Detect which cell encompasses the target text, then output its [X, Y] center coordinate. 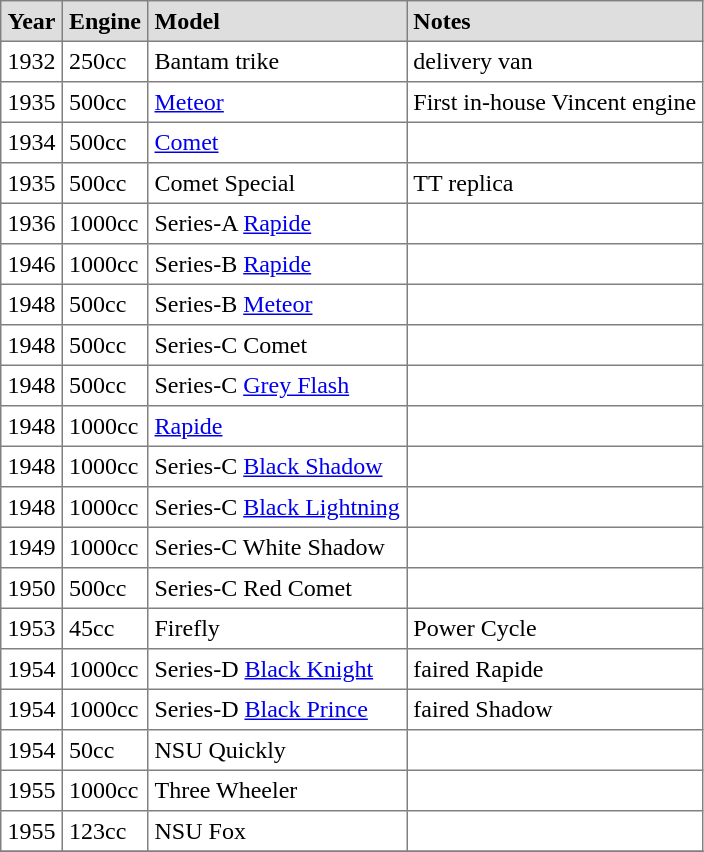
NSU Fox [278, 831]
1953 [32, 628]
Series-D Black Knight [278, 669]
Firefly [278, 628]
Power Cycle [555, 628]
123cc [105, 831]
1946 [32, 264]
Series-D Black Prince [278, 709]
faired Shadow [555, 709]
NSU Quickly [278, 750]
Notes [555, 21]
Year [32, 21]
1934 [32, 142]
First in-house Vincent engine [555, 102]
Three Wheeler [278, 790]
Series-B Meteor [278, 304]
Comet Special [278, 183]
250cc [105, 61]
50cc [105, 750]
Series-C White Shadow [278, 547]
Bantam trike [278, 61]
Series-A Rapide [278, 223]
1936 [32, 223]
faired Rapide [555, 669]
45cc [105, 628]
Series-B Rapide [278, 264]
Series-C Grey Flash [278, 385]
1950 [32, 588]
Series-C Comet [278, 345]
delivery van [555, 61]
Series-C Black Lightning [278, 507]
Engine [105, 21]
Series-C Red Comet [278, 588]
Meteor [278, 102]
Model [278, 21]
Rapide [278, 426]
1949 [32, 547]
Comet [278, 142]
Series-C Black Shadow [278, 466]
TT replica [555, 183]
1932 [32, 61]
